Search for the cell housing the specified text and yield its [X, Y] center coordinate. 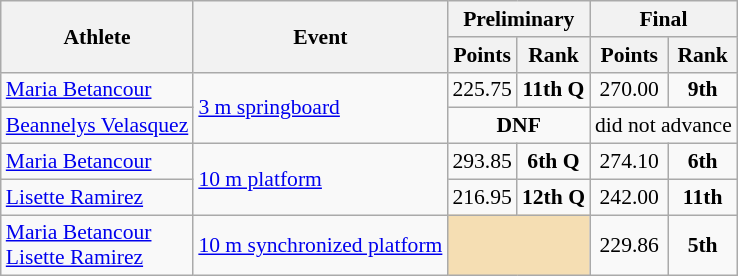
DNF [518, 126]
Beannelys Velasquez [98, 126]
did not advance [664, 126]
293.85 [482, 162]
11th Q [554, 90]
Preliminary [518, 19]
Maria BetancourLisette Ramirez [98, 246]
216.95 [482, 197]
6th [702, 162]
242.00 [629, 197]
Final [664, 19]
5th [702, 246]
12th Q [554, 197]
Event [320, 36]
10 m synchronized platform [320, 246]
10 m platform [320, 180]
6th Q [554, 162]
3 m springboard [320, 108]
Athlete [98, 36]
9th [702, 90]
225.75 [482, 90]
Lisette Ramirez [98, 197]
11th [702, 197]
229.86 [629, 246]
270.00 [629, 90]
274.10 [629, 162]
